Capture the cell that displays the provided text and extract its (X, Y) central coordinate. 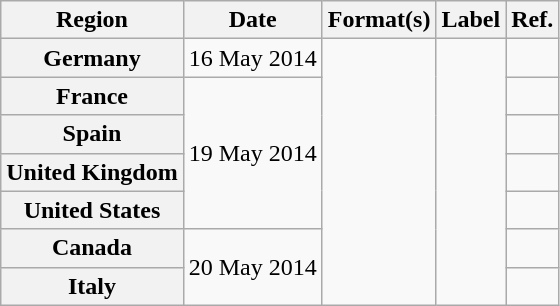
France (92, 96)
Germany (92, 58)
United States (92, 210)
Format(s) (379, 20)
20 May 2014 (252, 267)
Date (252, 20)
Label (471, 20)
19 May 2014 (252, 153)
Italy (92, 286)
16 May 2014 (252, 58)
Region (92, 20)
Ref. (532, 20)
Spain (92, 134)
United Kingdom (92, 172)
Canada (92, 248)
